Determine the (X, Y) coordinate at the center of the cell enclosing the given text.  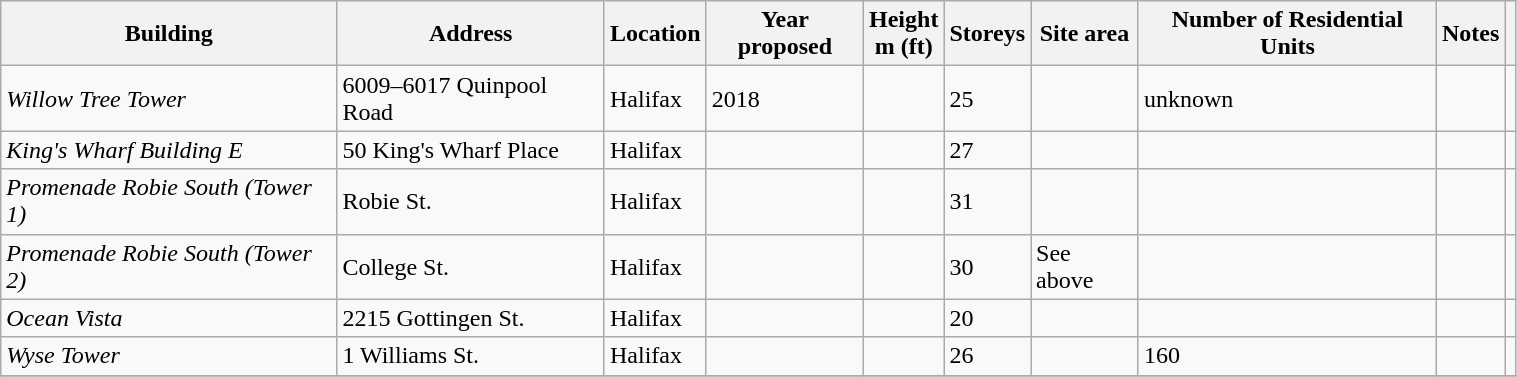
Wyse Tower (169, 356)
1 Williams St. (471, 356)
6009–6017 Quinpool Road (471, 98)
Heightm (ft) (904, 34)
unknown (1287, 98)
160 (1287, 356)
20 (988, 318)
Promenade Robie South (Tower 1) (169, 202)
Site area (1085, 34)
King's Wharf Building E (169, 150)
31 (988, 202)
Storeys (988, 34)
Ocean Vista (169, 318)
27 (988, 150)
Address (471, 34)
2215 Gottingen St. (471, 318)
26 (988, 356)
Building (169, 34)
Number of Residential Units (1287, 34)
50 King's Wharf Place (471, 150)
See above (1085, 266)
Willow Tree Tower (169, 98)
Promenade Robie South (Tower 2) (169, 266)
Robie St. (471, 202)
Notes (1471, 34)
College St. (471, 266)
Location (655, 34)
25 (988, 98)
Year proposed (784, 34)
2018 (784, 98)
30 (988, 266)
